Output the [X, Y] coordinate of the center of the cell containing the given text.  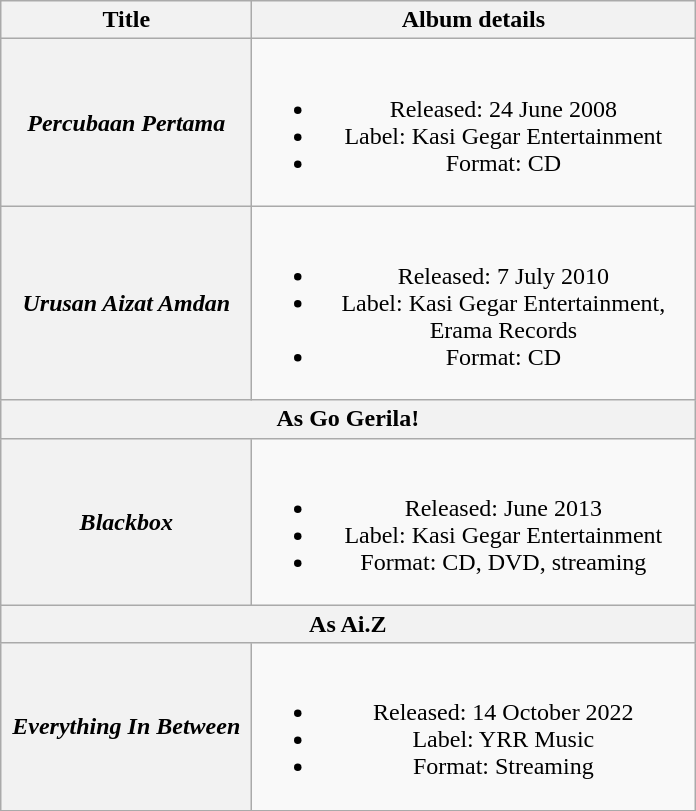
Released: June 2013Label: Kasi Gegar EntertainmentFormat: CD, DVD, streaming [474, 522]
Released: 24 June 2008Label: Kasi Gegar EntertainmentFormat: CD [474, 122]
Released: 7 July 2010Label: Kasi Gegar Entertainment, Erama RecordsFormat: CD [474, 303]
Album details [474, 20]
Blackbox [126, 522]
Title [126, 20]
As Ai.Z [348, 624]
Percubaan Pertama [126, 122]
Released: 14 October 2022Label: YRR MusicFormat: Streaming [474, 726]
Everything In Between [126, 726]
Urusan Aizat Amdan [126, 303]
As Go Gerila! [348, 419]
